For the text-containing cell, return its midpoint in (x, y) coordinate format. 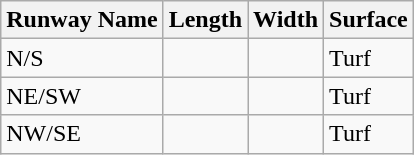
Length (205, 20)
N/S (82, 58)
Surface (369, 20)
NE/SW (82, 96)
Runway Name (82, 20)
Width (286, 20)
NW/SE (82, 134)
